Detect which cell encompasses the target text, then output its [x, y] center coordinate. 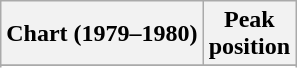
Chart (1979–1980) [102, 34]
Peak position [249, 34]
